From the cell containing the given text, extract its center point as [x, y] coordinate. 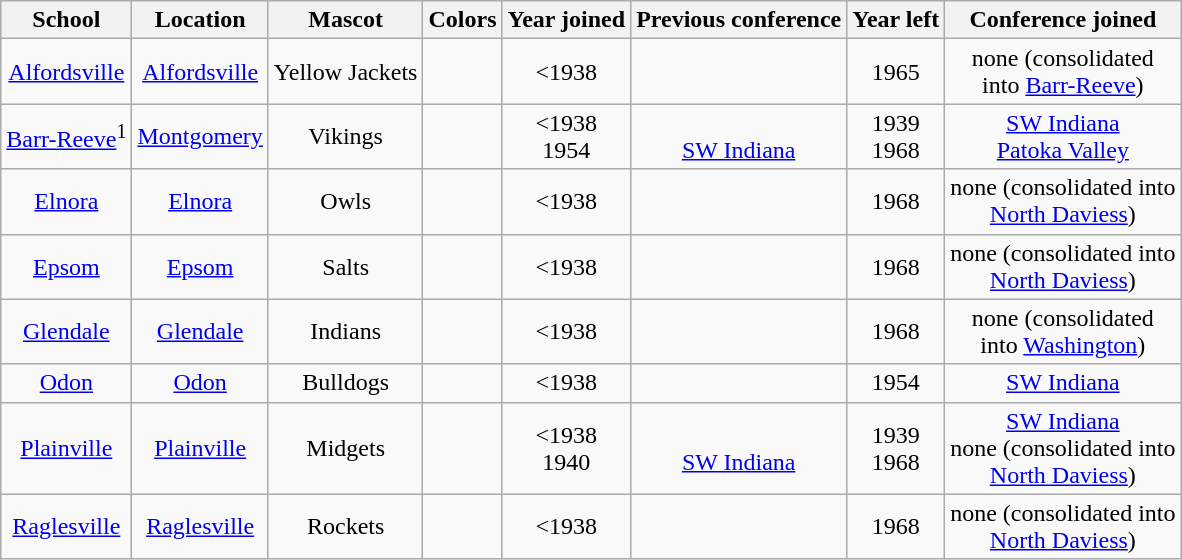
<19381954 [566, 136]
<19381940 [566, 448]
Midgets [346, 448]
Conference joined [1063, 20]
Mascot [346, 20]
Colors [462, 20]
Year joined [566, 20]
Location [200, 20]
none (consolidatedinto Barr-Reeve) [1063, 72]
Rockets [346, 526]
SW IndianaPatoka Valley [1063, 136]
Bulldogs [346, 383]
Salts [346, 266]
1965 [896, 72]
Year left [896, 20]
Montgomery [200, 136]
1954 [896, 383]
SW Indiananone (consolidated intoNorth Daviess) [1063, 448]
Previous conference [739, 20]
Indians [346, 332]
Barr-Reeve1 [66, 136]
Yellow Jackets [346, 72]
School [66, 20]
Vikings [346, 136]
Owls [346, 202]
none (consolidatedinto Washington) [1063, 332]
